Capture the cell that displays the provided text and extract its [X, Y] central coordinate. 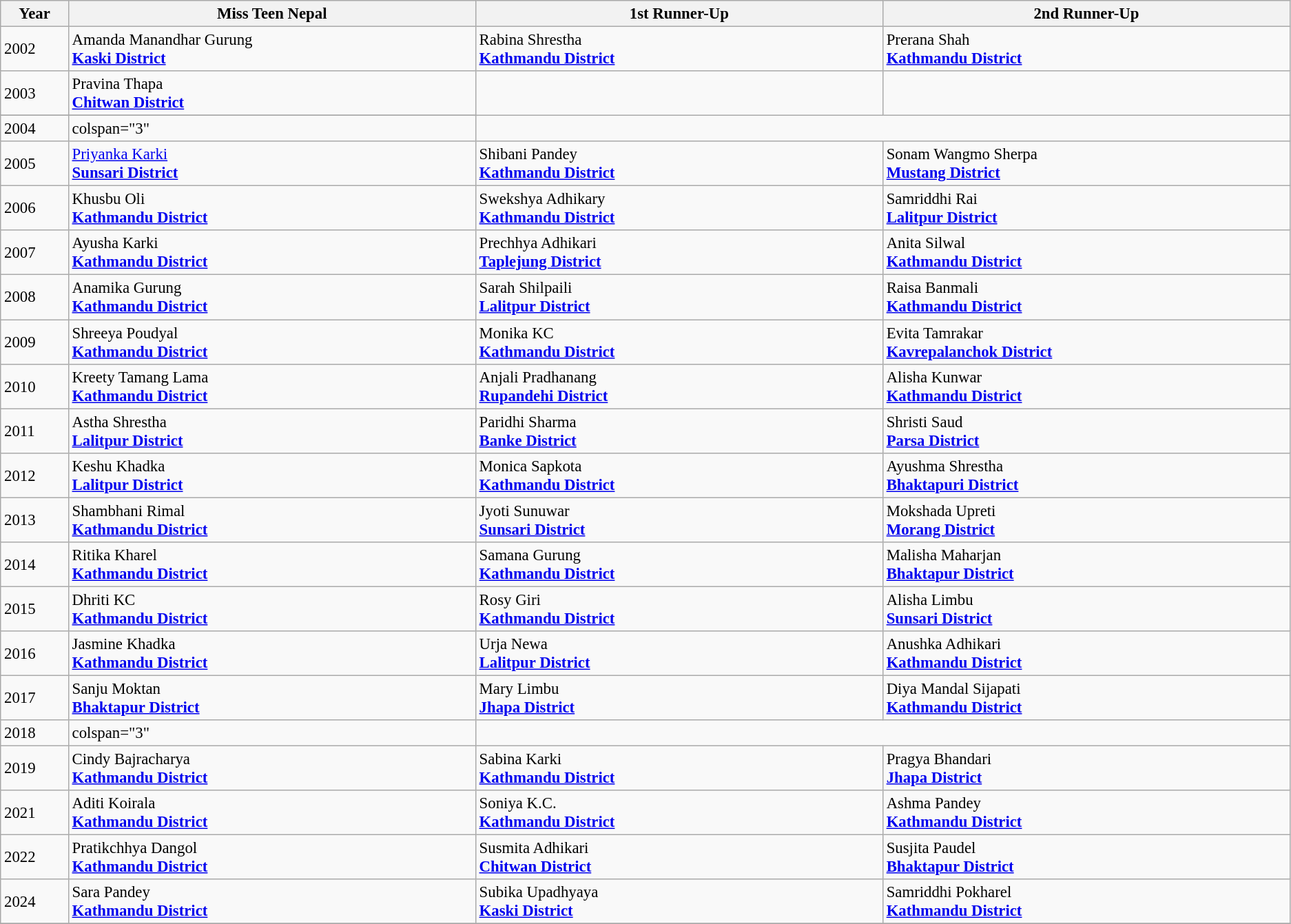
2022 [34, 857]
2006 [34, 208]
2009 [34, 342]
2016 [34, 653]
Monica Sapkota Kathmandu District [679, 475]
Sarah Shilpaili Lalitpur District [679, 298]
Astha Shrestha Lalitpur District [271, 431]
Diya Mandal Sijapati Kathmandu District [1086, 697]
Samriddhi Rai Lalitpur District [1086, 208]
Alisha Limbu Sunsari District [1086, 609]
Alisha Kunwar Kathmandu District [1086, 386]
1st Runner-Up [679, 14]
2002 [34, 50]
Sanju Moktan Bhaktapur District [271, 697]
2005 [34, 164]
2011 [34, 431]
Sonam Wangmo Sherpa Mustang District [1086, 164]
Ayusha Karki Kathmandu District [271, 252]
Cindy BajracharyaKathmandu District [271, 769]
Keshu Khadka Lalitpur District [271, 475]
Year [34, 14]
Malisha Maharjan Bhaktapur District [1086, 565]
Shambhani Rimal Kathmandu District [271, 520]
Monika KC Kathmandu District [679, 342]
Ayushma Shrestha Bhaktapuri District [1086, 475]
2013 [34, 520]
Anita Silwal Kathmandu District [1086, 252]
Anamika Gurung Kathmandu District [271, 298]
Susjita PaudelBhaktapur District [1086, 857]
Rosy Giri Kathmandu District [679, 609]
2024 [34, 901]
2007 [34, 252]
Rabina Shrestha Kathmandu District [679, 50]
2018 [34, 733]
Aditi KoiralaKathmandu District [271, 813]
Raisa Banmali Kathmandu District [1086, 298]
Swekshya Adhikary Kathmandu District [679, 208]
Ashma PandeyKathmandu District [1086, 813]
Susmita Adhikari Chitwan District [679, 857]
Prechhya Adhikari Taplejung District [679, 252]
Miss Teen Nepal [271, 14]
Subika Upadhyaya Kaski District [679, 901]
2nd Runner-Up [1086, 14]
Khusbu Oli Kathmandu District [271, 208]
Dhriti KC Kathmandu District [271, 609]
Amanda Manandhar Gurung Kaski District [271, 50]
2004 [34, 129]
Jasmine Khadka Kathmandu District [271, 653]
Shristi Saud Parsa District [1086, 431]
Sara Pandey Kathmandu District [271, 901]
Kreety Tamang Lama Kathmandu District [271, 386]
2003 [34, 94]
Pratikchhya DangolKathmandu District [271, 857]
2019 [34, 769]
Shreeya Poudyal Kathmandu District [271, 342]
2021 [34, 813]
2014 [34, 565]
2012 [34, 475]
Anushka Adhikari Kathmandu District [1086, 653]
2010 [34, 386]
Pravina Thapa Chitwan District [271, 94]
2017 [34, 697]
Priyanka Karki Sunsari District [271, 164]
Prerana Shah Kathmandu District [1086, 50]
Ritika Kharel Kathmandu District [271, 565]
Anjali Pradhanang Rupandehi District [679, 386]
Urja Newa Lalitpur District [679, 653]
Samana Gurung Kathmandu District [679, 565]
Paridhi Sharma Banke District [679, 431]
Pragya BhandariJhapa District [1086, 769]
Soniya K.C. Kathmandu District [679, 813]
Mokshada Upreti Morang District [1086, 520]
Evita Tamrakar Kavrepalanchok District [1086, 342]
Jyoti Sunuwar Sunsari District [679, 520]
Sabina KarkiKathmandu District [679, 769]
2008 [34, 298]
Shibani Pandey Kathmandu District [679, 164]
2015 [34, 609]
Mary Limbu Jhapa District [679, 697]
Samriddhi PokharelKathmandu District [1086, 901]
